Locate the cell with the specified text and output its (x, y) center coordinate. 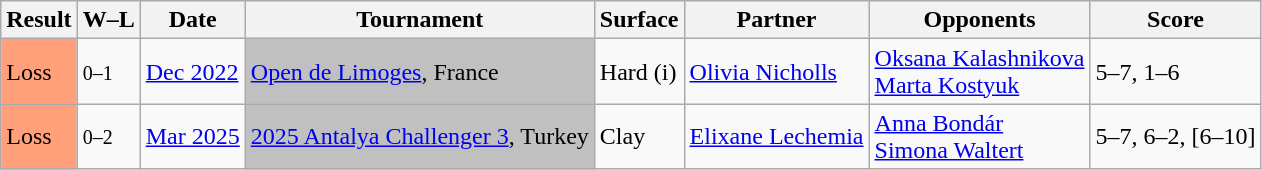
Score (1176, 20)
5–7, 1–6 (1176, 72)
Partner (776, 20)
Anna Bondár Simona Waltert (980, 136)
W–L (108, 20)
Dec 2022 (192, 72)
Clay (639, 136)
Result (39, 20)
Hard (i) (639, 72)
Open de Limoges, France (420, 72)
Elixane Lechemia (776, 136)
Opponents (980, 20)
Mar 2025 (192, 136)
Oksana Kalashnikova Marta Kostyuk (980, 72)
5–7, 6–2, [6–10] (1176, 136)
0–1 (108, 72)
Date (192, 20)
Surface (639, 20)
Tournament (420, 20)
Olivia Nicholls (776, 72)
0–2 (108, 136)
2025 Antalya Challenger 3, Turkey (420, 136)
